From the cell containing the given text, extract its center point as (x, y) coordinate. 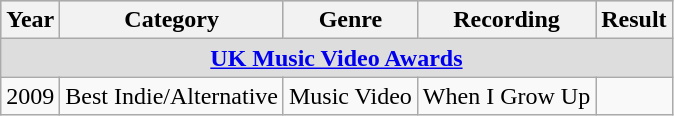
UK Music Video Awards (336, 58)
Recording (506, 20)
Music Video (350, 96)
Category (172, 20)
Best Indie/Alternative (172, 96)
When I Grow Up (506, 96)
2009 (30, 96)
Result (634, 20)
Year (30, 20)
Genre (350, 20)
